Find where the given text appears and provide that cell's center as (x, y) coordinate. 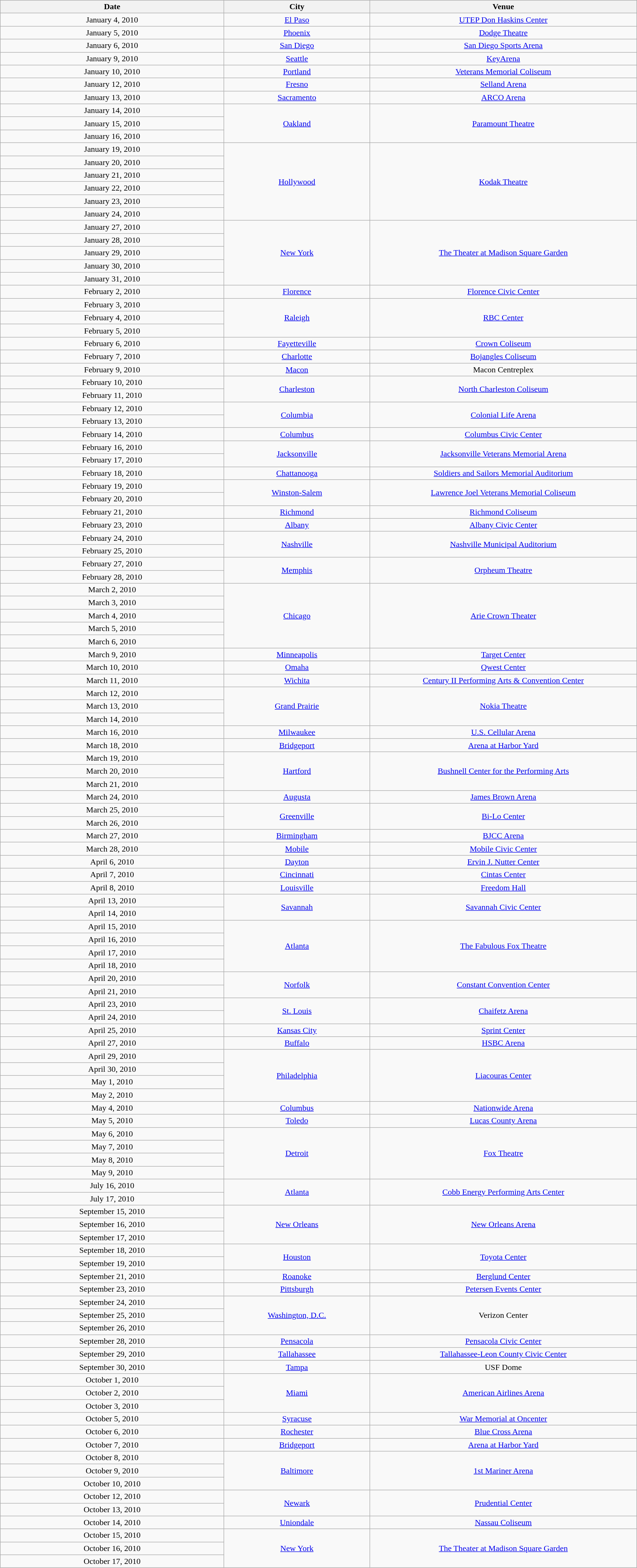
Kansas City (297, 1030)
Bojangles Coliseum (503, 356)
October 1, 2010 (112, 1380)
Dayton (297, 862)
Venue (503, 7)
October 9, 2010 (112, 1471)
Cintas Center (503, 875)
October 13, 2010 (112, 1509)
January 27, 2010 (112, 227)
Date (112, 7)
Orpheum Theatre (503, 570)
Greenville (297, 817)
Syracuse (297, 1419)
Columbus Civic Center (503, 434)
February 5, 2010 (112, 330)
Petersen Events Center (503, 1289)
James Brown Arena (503, 797)
March 26, 2010 (112, 823)
May 6, 2010 (112, 1134)
Albany (297, 525)
February 9, 2010 (112, 369)
Bi-Lo Center (503, 817)
May 2, 2010 (112, 1095)
March 4, 2010 (112, 616)
Bushnell Center for the Performing Arts (503, 771)
Cobb Energy Performing Arts Center (503, 1192)
UTEP Don Haskins Center (503, 20)
Memphis (297, 570)
Hartford (297, 771)
January 19, 2010 (112, 149)
Newark (297, 1503)
Blue Cross Arena (503, 1432)
The Fabulous Fox Theatre (503, 946)
April 20, 2010 (112, 978)
April 8, 2010 (112, 888)
February 27, 2010 (112, 564)
January 5, 2010 (112, 33)
Milwaukee (297, 732)
Berglund Center (503, 1276)
October 14, 2010 (112, 1522)
March 10, 2010 (112, 667)
Nashville (297, 544)
Roanoke (297, 1276)
Freedom Hall (503, 888)
May 7, 2010 (112, 1147)
Mobile (297, 849)
April 15, 2010 (112, 926)
February 25, 2010 (112, 551)
Colonial Life Arena (503, 415)
North Charleston Coliseum (503, 389)
February 19, 2010 (112, 486)
September 24, 2010 (112, 1302)
Tampa (297, 1367)
Norfolk (297, 985)
Washington, D.C. (297, 1315)
January 22, 2010 (112, 188)
New Orleans (297, 1225)
July 16, 2010 (112, 1185)
Lawrence Joel Veterans Memorial Coliseum (503, 492)
Qwest Center (503, 667)
Chattanooga (297, 473)
January 9, 2010 (112, 59)
September 16, 2010 (112, 1225)
March 6, 2010 (112, 642)
ARCO Arena (503, 97)
Florence Civic Center (503, 292)
Sprint Center (503, 1030)
April 30, 2010 (112, 1069)
October 12, 2010 (112, 1497)
October 5, 2010 (112, 1419)
April 17, 2010 (112, 952)
Century II Performing Arts & Convention Center (503, 680)
February 17, 2010 (112, 460)
Constant Convention Center (503, 985)
January 21, 2010 (112, 175)
Omaha (297, 667)
October 10, 2010 (112, 1484)
September 21, 2010 (112, 1276)
New Orleans Arena (503, 1225)
January 10, 2010 (112, 71)
April 18, 2010 (112, 965)
February 28, 2010 (112, 577)
March 11, 2010 (112, 680)
April 23, 2010 (112, 1004)
January 14, 2010 (112, 110)
October 16, 2010 (112, 1548)
Pittsburgh (297, 1289)
April 27, 2010 (112, 1043)
September 19, 2010 (112, 1263)
Seattle (297, 59)
September 23, 2010 (112, 1289)
March 12, 2010 (112, 693)
Tallahassee-Leon County Civic Center (503, 1354)
Mobile Civic Center (503, 849)
January 6, 2010 (112, 46)
American Airlines Arena (503, 1393)
Fresno (297, 84)
St. Louis (297, 1011)
September 18, 2010 (112, 1250)
BJCC Arena (503, 836)
Birmingham (297, 836)
February 24, 2010 (112, 538)
Soldiers and Sailors Memorial Auditorium (503, 473)
January 4, 2010 (112, 20)
February 11, 2010 (112, 395)
RBC Center (503, 318)
Miami (297, 1393)
February 20, 2010 (112, 499)
Toyota Center (503, 1257)
Selland Arena (503, 84)
Uniondale (297, 1522)
USF Dome (503, 1367)
February 6, 2010 (112, 343)
Minneapolis (297, 654)
Savannah (297, 907)
Verizon Center (503, 1315)
February 4, 2010 (112, 318)
Pensacola (297, 1341)
February 7, 2010 (112, 356)
February 2, 2010 (112, 292)
San Diego (297, 46)
Winston-Salem (297, 492)
Richmond Coliseum (503, 512)
September 25, 2010 (112, 1315)
Chaifetz Arena (503, 1011)
May 5, 2010 (112, 1121)
January 20, 2010 (112, 162)
Oakland (297, 123)
May 1, 2010 (112, 1082)
March 16, 2010 (112, 732)
March 13, 2010 (112, 706)
February 12, 2010 (112, 408)
March 2, 2010 (112, 590)
March 9, 2010 (112, 654)
September 29, 2010 (112, 1354)
March 27, 2010 (112, 836)
January 24, 2010 (112, 214)
Florence (297, 292)
May 9, 2010 (112, 1173)
October 17, 2010 (112, 1561)
Hollywood (297, 181)
April 6, 2010 (112, 862)
October 2, 2010 (112, 1393)
Baltimore (297, 1471)
1st Mariner Arena (503, 1471)
City (297, 7)
September 26, 2010 (112, 1328)
Raleigh (297, 318)
Detroit (297, 1153)
Crown Coliseum (503, 343)
Philadelphia (297, 1076)
February 23, 2010 (112, 525)
March 19, 2010 (112, 758)
Columbia (297, 415)
March 3, 2010 (112, 603)
March 21, 2010 (112, 784)
April 24, 2010 (112, 1017)
War Memorial at Oncenter (503, 1419)
Macon (297, 369)
February 18, 2010 (112, 473)
Liacouras Center (503, 1076)
March 18, 2010 (112, 745)
Paramount Theatre (503, 123)
April 14, 2010 (112, 914)
San Diego Sports Arena (503, 46)
Augusta (297, 797)
Portland (297, 71)
Phoenix (297, 33)
October 3, 2010 (112, 1406)
July 17, 2010 (112, 1198)
January 15, 2010 (112, 123)
March 5, 2010 (112, 629)
March 20, 2010 (112, 771)
Louisville (297, 888)
April 16, 2010 (112, 939)
Arie Crown Theater (503, 616)
January 30, 2010 (112, 266)
January 29, 2010 (112, 253)
Grand Prairie (297, 706)
Richmond (297, 512)
September 28, 2010 (112, 1341)
October 15, 2010 (112, 1535)
February 3, 2010 (112, 305)
February 21, 2010 (112, 512)
April 7, 2010 (112, 875)
Jacksonville (297, 454)
KeyArena (503, 59)
Savannah Civic Center (503, 907)
May 8, 2010 (112, 1160)
Fayetteville (297, 343)
Pensacola Civic Center (503, 1341)
January 16, 2010 (112, 136)
HSBC Arena (503, 1043)
September 15, 2010 (112, 1212)
January 23, 2010 (112, 201)
February 16, 2010 (112, 447)
Nokia Theatre (503, 706)
Nassau Coliseum (503, 1522)
April 29, 2010 (112, 1056)
Chicago (297, 616)
March 25, 2010 (112, 810)
October 6, 2010 (112, 1432)
October 8, 2010 (112, 1458)
Nationwide Arena (503, 1108)
September 17, 2010 (112, 1238)
Tallahassee (297, 1354)
March 28, 2010 (112, 849)
Fox Theatre (503, 1153)
October 7, 2010 (112, 1445)
April 21, 2010 (112, 991)
February 14, 2010 (112, 434)
Nashville Municipal Auditorium (503, 544)
El Paso (297, 20)
Ervin J. Nutter Center (503, 862)
Rochester (297, 1432)
Cincinnati (297, 875)
March 24, 2010 (112, 797)
Toledo (297, 1121)
Prudential Center (503, 1503)
September 30, 2010 (112, 1367)
Sacramento (297, 97)
Albany Civic Center (503, 525)
January 13, 2010 (112, 97)
January 12, 2010 (112, 84)
Lucas County Arena (503, 1121)
Veterans Memorial Coliseum (503, 71)
Houston (297, 1257)
January 28, 2010 (112, 240)
April 25, 2010 (112, 1030)
Wichita (297, 680)
Jacksonville Veterans Memorial Arena (503, 454)
February 10, 2010 (112, 383)
March 14, 2010 (112, 719)
Charleston (297, 389)
April 13, 2010 (112, 901)
January 31, 2010 (112, 279)
Kodak Theatre (503, 181)
Macon Centreplex (503, 369)
Target Center (503, 654)
Dodge Theatre (503, 33)
Charlotte (297, 356)
May 4, 2010 (112, 1108)
February 13, 2010 (112, 421)
Buffalo (297, 1043)
U.S. Cellular Arena (503, 732)
